Scan for the cell matching the given text and deliver its (x, y) coordinate at center. 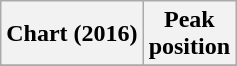
Chart (2016) (72, 34)
Peakposition (189, 34)
